Detect which cell encompasses the target text, then output its (x, y) center coordinate. 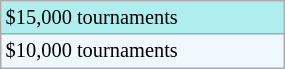
$10,000 tournaments (142, 51)
$15,000 tournaments (142, 17)
